Identify which cell holds the provided text, then report its [X, Y] central coordinate. 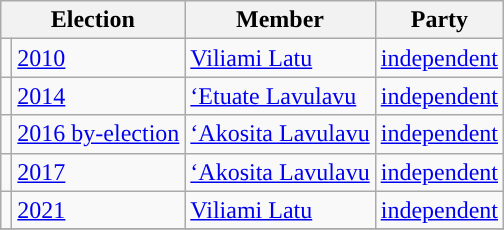
2014 [98, 96]
ʻEtuate Lavulavu [280, 96]
2010 [98, 58]
Election [93, 20]
Member [280, 20]
2021 [98, 210]
2016 by-election [98, 134]
2017 [98, 172]
Party [439, 20]
